Capture the cell that displays the provided text and extract its (x, y) central coordinate. 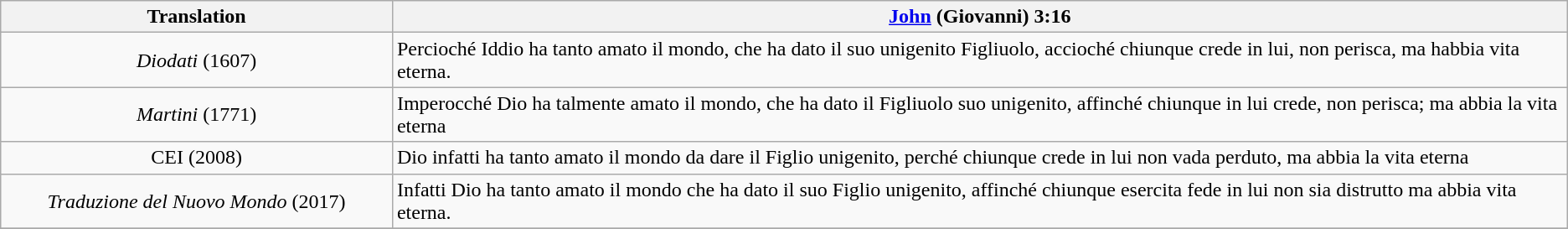
Diodati (1607) (197, 60)
Martini (1771) (197, 114)
Traduzione del Nuovo Mondo (2017) (197, 201)
Percioché Iddio ha tanto amato il mondo, che ha dato il suo unigenito Figliuolo, accioché chiunque crede in lui, non perisca, ma habbia vita eterna. (980, 60)
John (Giovanni) 3:16 (980, 17)
Dio infatti ha tanto amato il mondo da dare il Figlio unigenito, perché chiunque crede in lui non vada perduto, ma abbia la vita eterna (980, 158)
Translation (197, 17)
CEI (2008) (197, 158)
